Provide the (x, y) coordinate of the cell's center where the given text is located.  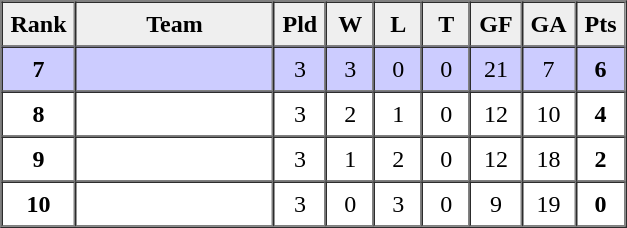
GA (549, 24)
8 (39, 114)
21 (496, 68)
Pld (300, 24)
19 (549, 204)
L (398, 24)
18 (549, 158)
Rank (39, 24)
Team (175, 24)
GF (496, 24)
W (350, 24)
Pts (601, 24)
T (446, 24)
6 (601, 68)
4 (601, 114)
